Return the (X, Y) coordinate for the center point of the cell that contains the specified text.  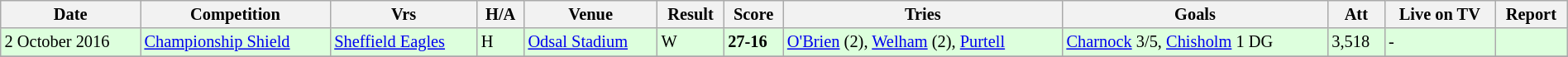
H/A (501, 14)
Att (1356, 14)
Tries (923, 14)
O'Brien (2), Welham (2), Purtell (923, 42)
Score (753, 14)
Result (691, 14)
W (691, 42)
Report (1532, 14)
27-16 (753, 42)
Charnock 3/5, Chisholm 1 DG (1196, 42)
- (1439, 42)
H (501, 42)
Championship Shield (236, 42)
Competition (236, 14)
3,518 (1356, 42)
Venue (590, 14)
Vrs (404, 14)
Goals (1196, 14)
Date (71, 14)
Sheffield Eagles (404, 42)
Live on TV (1439, 14)
2 October 2016 (71, 42)
Odsal Stadium (590, 42)
